Output the (x, y) coordinate of the center of the cell containing the given text.  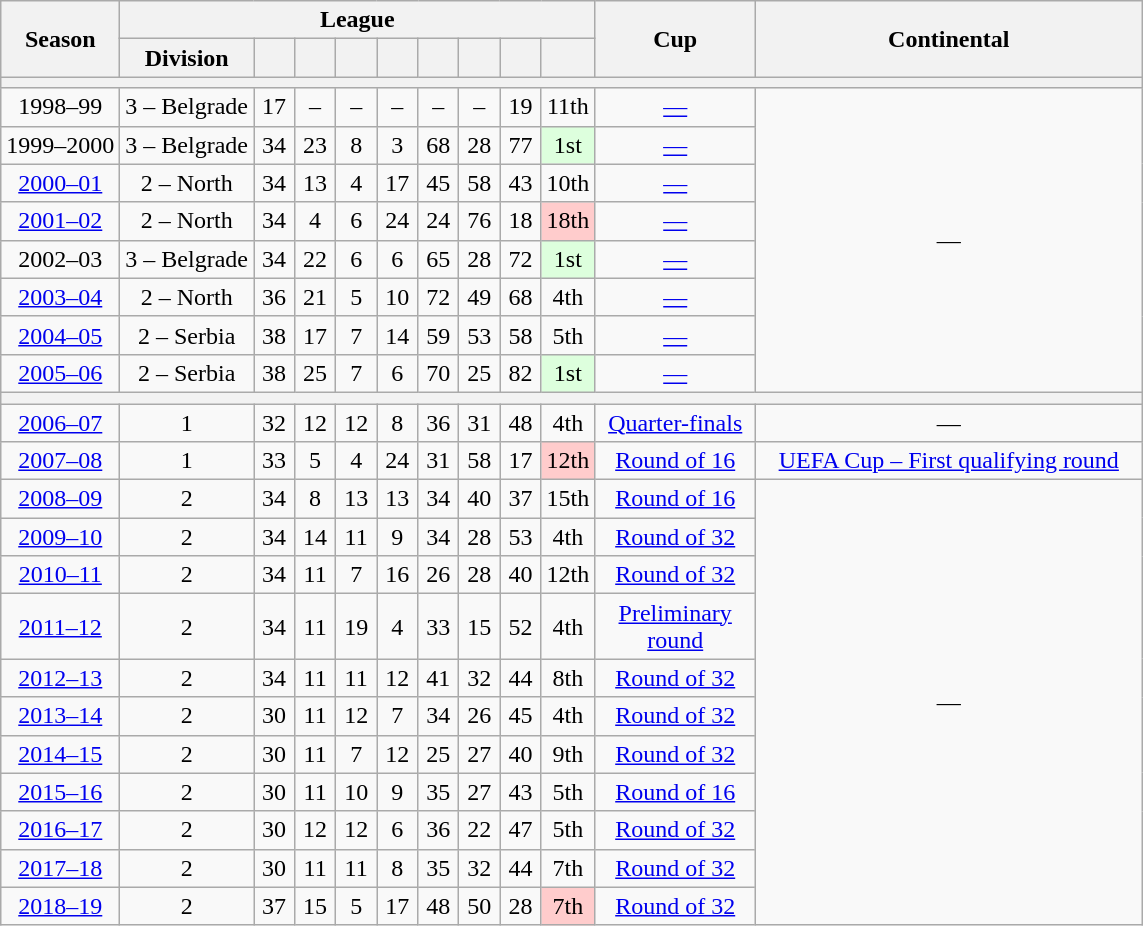
2010–11 (60, 575)
47 (520, 830)
41 (438, 678)
8th (568, 678)
82 (520, 373)
2018–19 (60, 906)
1998–99 (60, 107)
2005–06 (60, 373)
League (358, 20)
50 (480, 906)
18 (520, 221)
Quarter-finals (676, 423)
Division (187, 58)
3 (398, 145)
2009–10 (60, 537)
2000–01 (60, 183)
Preliminary round (676, 626)
2002–03 (60, 259)
15th (568, 499)
Cup (676, 39)
21 (316, 297)
2011–12 (60, 626)
UEFA Cup – First qualifying round (949, 461)
1999–2000 (60, 145)
11th (568, 107)
16 (398, 575)
70 (438, 373)
2017–18 (60, 868)
2013–14 (60, 716)
Season (60, 39)
2003–04 (60, 297)
2001–02 (60, 221)
49 (480, 297)
65 (438, 259)
23 (316, 145)
10th (568, 183)
2006–07 (60, 423)
2004–05 (60, 335)
9th (568, 754)
59 (438, 335)
2015–16 (60, 792)
2007–08 (60, 461)
2012–13 (60, 678)
2016–17 (60, 830)
2014–15 (60, 754)
52 (520, 626)
2008–09 (60, 499)
Continental (949, 39)
18th (568, 221)
77 (520, 145)
76 (480, 221)
